Locate the cell with the specified text and output its (X, Y) center coordinate. 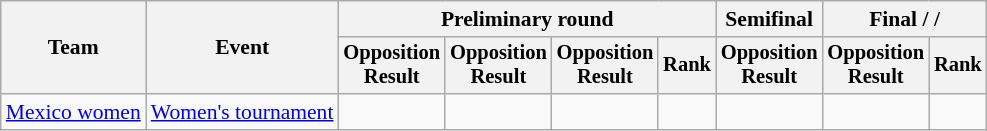
Preliminary round (526, 19)
Final / / (904, 19)
Team (74, 48)
Semifinal (770, 19)
Event (242, 48)
Mexico women (74, 112)
Women's tournament (242, 112)
